Search for the cell housing the specified text and yield its [x, y] center coordinate. 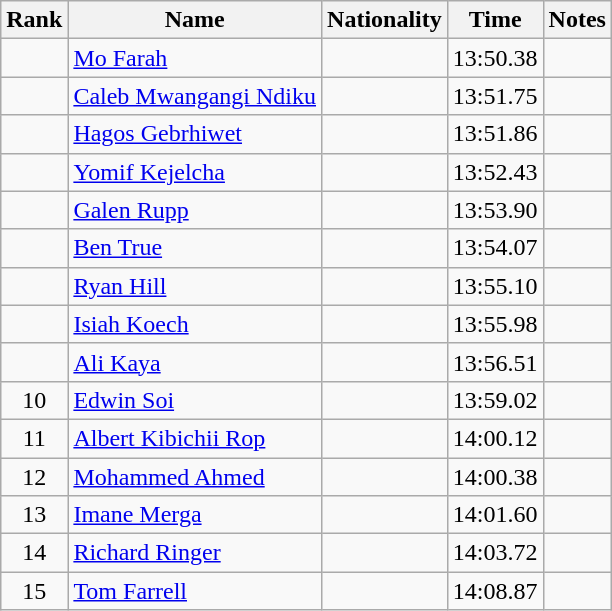
Yomif Kejelcha [195, 172]
Rank [34, 20]
13:55.10 [495, 286]
13:55.98 [495, 324]
13:53.90 [495, 210]
Ali Kaya [195, 362]
14:08.87 [495, 591]
15 [34, 591]
13:51.86 [495, 134]
13:50.38 [495, 58]
Nationality [385, 20]
Ben True [195, 248]
Mohammed Ahmed [195, 477]
11 [34, 438]
Richard Ringer [195, 553]
Albert Kibichii Rop [195, 438]
12 [34, 477]
Caleb Mwangangi Ndiku [195, 96]
14:01.60 [495, 515]
Imane Merga [195, 515]
Galen Rupp [195, 210]
13:59.02 [495, 400]
Isiah Koech [195, 324]
10 [34, 400]
14:00.12 [495, 438]
14 [34, 553]
14:03.72 [495, 553]
Hagos Gebrhiwet [195, 134]
13:54.07 [495, 248]
14:00.38 [495, 477]
13:51.75 [495, 96]
Name [195, 20]
Notes [577, 20]
Ryan Hill [195, 286]
Mo Farah [195, 58]
Time [495, 20]
13:52.43 [495, 172]
Tom Farrell [195, 591]
13 [34, 515]
Edwin Soi [195, 400]
13:56.51 [495, 362]
